Pinpoint the cell where the given text exists, returning its (X, Y) midpoint coordinate. 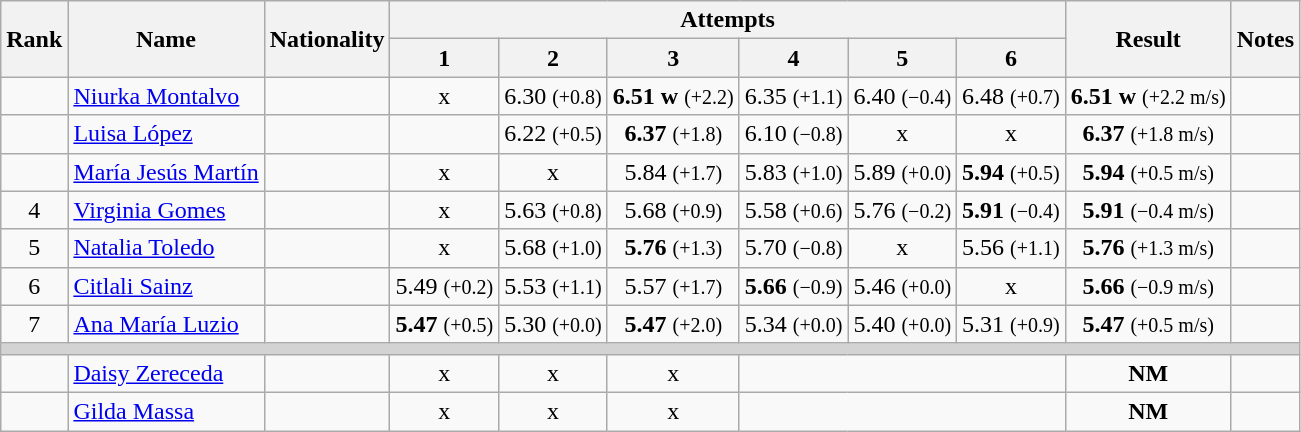
5.66 (−0.9 m/s) (1148, 286)
6.51 w (+2.2 m/s) (1148, 96)
5.34 (+0.0) (794, 324)
Gilda Massa (166, 411)
5.53 (+1.1) (554, 286)
6.35 (+1.1) (794, 96)
Result (1148, 39)
5.84 (+1.7) (673, 172)
5.68 (+1.0) (554, 248)
Natalia Toledo (166, 248)
5.47 (+0.5) (444, 324)
Daisy Zereceda (166, 373)
Luisa López (166, 134)
5.47 (+2.0) (673, 324)
Virginia Gomes (166, 210)
5.58 (+0.6) (794, 210)
5.49 (+0.2) (444, 286)
5.30 (+0.0) (554, 324)
6.30 (+0.8) (554, 96)
5.94 (+0.5) (1012, 172)
María Jesús Martín (166, 172)
5.40 (+0.0) (902, 324)
5.66 (−0.9) (794, 286)
3 (673, 58)
5.76 (+1.3 m/s) (1148, 248)
Rank (34, 39)
Nationality (327, 39)
5.91 (−0.4 m/s) (1148, 210)
5.89 (+0.0) (902, 172)
6.10 (−0.8) (794, 134)
1 (444, 58)
5.63 (+0.8) (554, 210)
5.76 (−0.2) (902, 210)
7 (34, 324)
6.48 (+0.7) (1012, 96)
5.70 (−0.8) (794, 248)
6.51 w (+2.2) (673, 96)
5.76 (+1.3) (673, 248)
Citlali Sainz (166, 286)
Attempts (728, 20)
Notes (1265, 39)
5.31 (+0.9) (1012, 324)
6.22 (+0.5) (554, 134)
5.47 (+0.5 m/s) (1148, 324)
5.94 (+0.5 m/s) (1148, 172)
Name (166, 39)
6.37 (+1.8) (673, 134)
2 (554, 58)
5.57 (+1.7) (673, 286)
6.40 (−0.4) (902, 96)
Niurka Montalvo (166, 96)
6.37 (+1.8 m/s) (1148, 134)
5.56 (+1.1) (1012, 248)
5.68 (+0.9) (673, 210)
5.83 (+1.0) (794, 172)
Ana María Luzio (166, 324)
5.46 (+0.0) (902, 286)
5.91 (−0.4) (1012, 210)
